Return the (x, y) coordinate for the center point of the cell that contains the specified text.  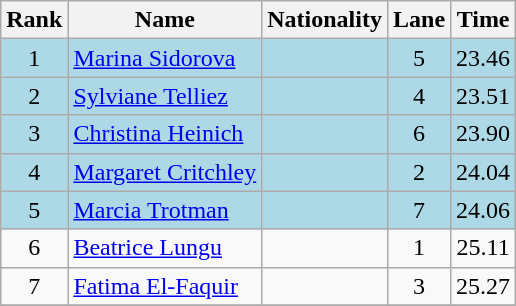
25.27 (484, 286)
Lane (418, 20)
Nationality (325, 20)
25.11 (484, 248)
23.51 (484, 96)
Rank (34, 20)
24.04 (484, 172)
23.46 (484, 58)
Marina Sidorova (165, 58)
Sylviane Telliez (165, 96)
24.06 (484, 210)
Time (484, 20)
Marcia Trotman (165, 210)
Fatima El-Faquir (165, 286)
Margaret Critchley (165, 172)
Christina Heinich (165, 134)
23.90 (484, 134)
Name (165, 20)
Beatrice Lungu (165, 248)
